From the cell containing the given text, extract its center point as [X, Y] coordinate. 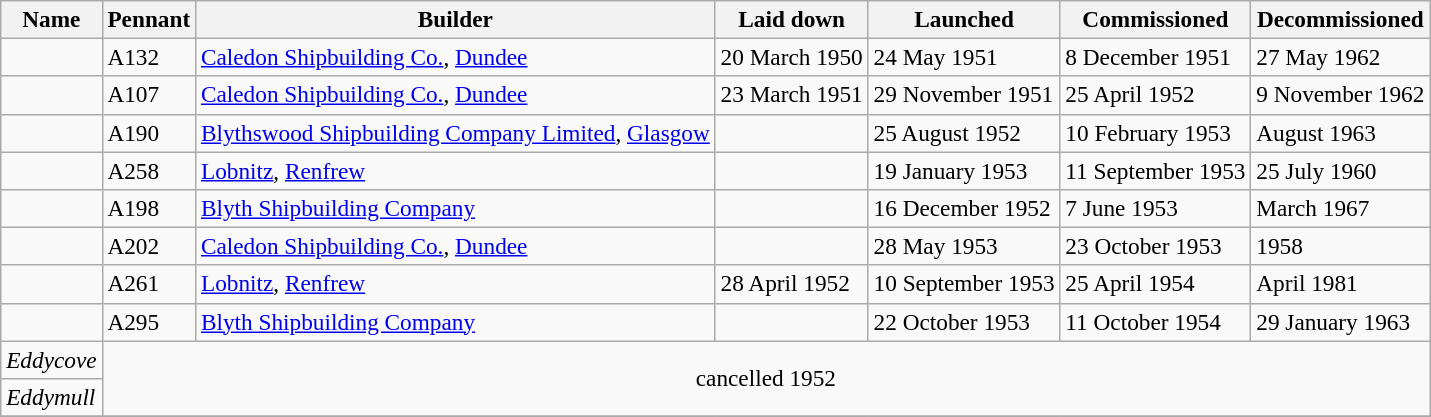
7 June 1953 [1156, 208]
A198 [149, 208]
A190 [149, 133]
29 November 1951 [964, 95]
24 May 1951 [964, 57]
March 1967 [1340, 208]
23 October 1953 [1156, 246]
25 July 1960 [1340, 170]
23 March 1951 [792, 95]
A132 [149, 57]
Blythswood Shipbuilding Company Limited, Glasgow [456, 133]
29 January 1963 [1340, 322]
11 October 1954 [1156, 322]
April 1981 [1340, 284]
9 November 1962 [1340, 95]
25 August 1952 [964, 133]
25 April 1952 [1156, 95]
A258 [149, 170]
28 May 1953 [964, 246]
Eddymull [52, 397]
Builder [456, 19]
10 September 1953 [964, 284]
20 March 1950 [792, 57]
Pennant [149, 19]
A295 [149, 322]
28 April 1952 [792, 284]
A202 [149, 246]
A107 [149, 95]
8 December 1951 [1156, 57]
10 February 1953 [1156, 133]
27 May 1962 [1340, 57]
22 October 1953 [964, 322]
19 January 1953 [964, 170]
1958 [1340, 246]
Decommissioned [1340, 19]
25 April 1954 [1156, 284]
16 December 1952 [964, 208]
Eddycove [52, 359]
11 September 1953 [1156, 170]
Name [52, 19]
cancelled 1952 [766, 378]
August 1963 [1340, 133]
Commissioned [1156, 19]
Laid down [792, 19]
A261 [149, 284]
Launched [964, 19]
